Pinpoint the cell where the given text exists, returning its [x, y] midpoint coordinate. 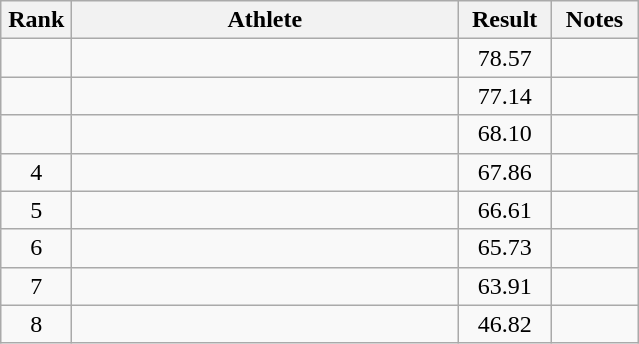
Notes [594, 20]
68.10 [505, 134]
7 [36, 286]
46.82 [505, 324]
65.73 [505, 248]
4 [36, 172]
8 [36, 324]
6 [36, 248]
63.91 [505, 286]
67.86 [505, 172]
Athlete [265, 20]
78.57 [505, 58]
66.61 [505, 210]
5 [36, 210]
Result [505, 20]
77.14 [505, 96]
Rank [36, 20]
